Output the [X, Y] coordinate of the center of the cell containing the given text.  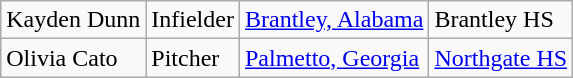
Brantley, Alabama [334, 20]
Palmetto, Georgia [334, 58]
Infielder [193, 20]
Brantley HS [501, 20]
Olivia Cato [74, 58]
Pitcher [193, 58]
Northgate HS [501, 58]
Kayden Dunn [74, 20]
